Extract the (x, y) coordinate from the center of the cell holding the provided text.  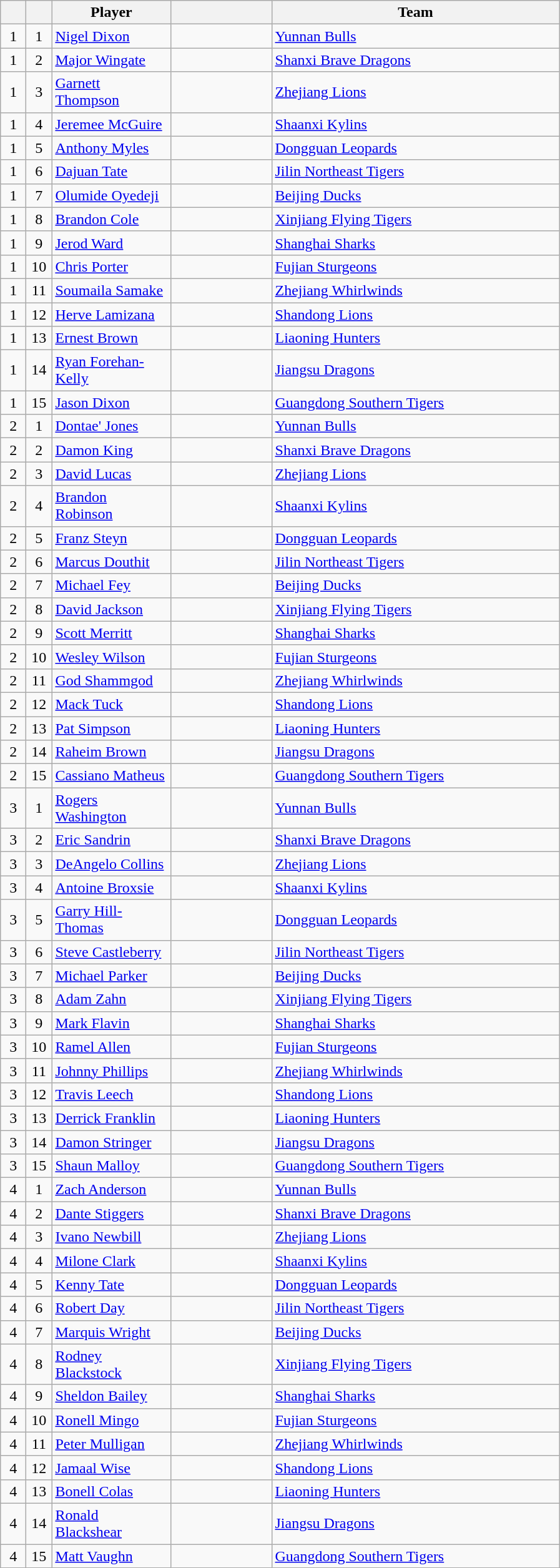
Shaun Malloy (111, 1166)
Derrick Franklin (111, 1118)
Michael Parker (111, 976)
Rodney Blackstock (111, 1365)
Jeremee McGuire (111, 124)
Bonell Colas (111, 1491)
Matt Vaughn (111, 1556)
Major Wingate (111, 60)
Mack Tuck (111, 704)
Dontae' Jones (111, 426)
Team (416, 12)
Brandon Cole (111, 219)
Cassiano Matheus (111, 776)
God Shammgod (111, 680)
Damon Stringer (111, 1142)
Garry Hill-Thomas (111, 920)
Robert Day (111, 1308)
Olumide Oyedeji (111, 195)
David Lucas (111, 474)
DeAngelo Collins (111, 864)
Steve Castleberry (111, 952)
Marcus Douthit (111, 562)
Nigel Dixon (111, 36)
Antoine Broxsie (111, 888)
Marquis Wright (111, 1332)
Mark Flavin (111, 1023)
Chris Porter (111, 267)
Jamaal Wise (111, 1468)
Garnett Thompson (111, 92)
Wesley Wilson (111, 657)
Ernest Brown (111, 338)
Sheldon Bailey (111, 1396)
Jerod Ward (111, 243)
Damon King (111, 450)
Travis Leech (111, 1094)
Milone Clark (111, 1261)
Pat Simpson (111, 728)
Brandon Robinson (111, 506)
Peter Mulligan (111, 1444)
Raheim Brown (111, 752)
Anthony Myles (111, 148)
Johnny Phillips (111, 1071)
Jason Dixon (111, 403)
Player (111, 12)
Ronell Mingo (111, 1420)
Adam Zahn (111, 999)
Ramel Allen (111, 1047)
Michael Fey (111, 586)
Ivano Newbill (111, 1237)
Dajuan Tate (111, 172)
Kenny Tate (111, 1285)
Dante Stiggers (111, 1213)
Franz Steyn (111, 538)
Eric Sandrin (111, 840)
Scott Merritt (111, 633)
Ryan Forehan-Kelly (111, 371)
Ronald Blackshear (111, 1523)
David Jackson (111, 609)
Herve Lamizana (111, 314)
Rogers Washington (111, 808)
Soumaila Samake (111, 290)
Zach Anderson (111, 1190)
